Output the [x, y] coordinate of the center of the cell containing the given text.  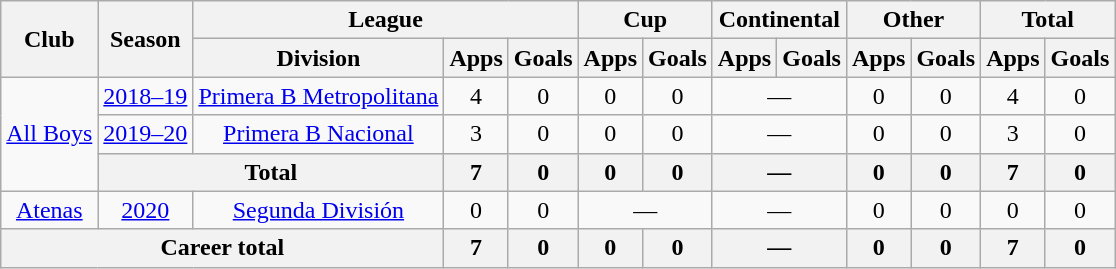
Primera B Metropolitana [318, 96]
Career total [222, 248]
League [386, 20]
Atenas [50, 210]
Segunda División [318, 210]
Other [913, 20]
Season [146, 39]
2019–20 [146, 134]
Cup [645, 20]
Continental [779, 20]
Primera B Nacional [318, 134]
All Boys [50, 134]
Club [50, 39]
2018–19 [146, 96]
2020 [146, 210]
Division [318, 58]
